Extract the [x, y] coordinate from the center of the cell holding the provided text.  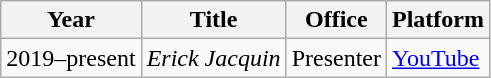
Office [336, 20]
Presenter [336, 58]
Title [214, 20]
Erick Jacquin [214, 58]
Platform [438, 20]
Year [71, 20]
YouTube [438, 58]
2019–present [71, 58]
